For the text-containing cell, return its midpoint in [X, Y] coordinate format. 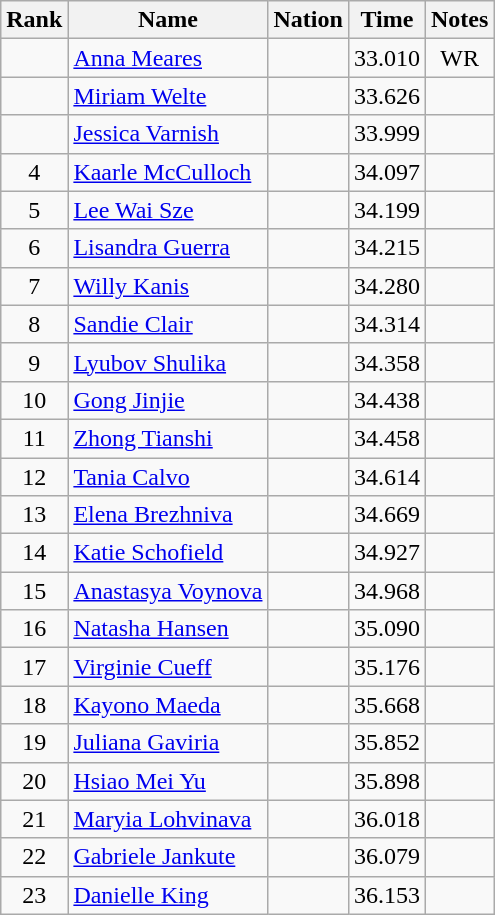
Willy Kanis [168, 286]
17 [34, 667]
Kayono Maeda [168, 705]
35.090 [386, 629]
34.280 [386, 286]
33.626 [386, 96]
36.153 [386, 895]
Maryia Lohvinava [168, 819]
35.668 [386, 705]
Virginie Cueff [168, 667]
Hsiao Mei Yu [168, 781]
Time [386, 20]
Lee Wai Sze [168, 210]
36.079 [386, 857]
Danielle King [168, 895]
15 [34, 591]
33.010 [386, 58]
22 [34, 857]
Anastasya Voynova [168, 591]
23 [34, 895]
Zhong Tianshi [168, 438]
Sandie Clair [168, 324]
Anna Meares [168, 58]
Name [168, 20]
20 [34, 781]
Juliana Gaviria [168, 743]
34.358 [386, 362]
WR [459, 58]
33.999 [386, 134]
9 [34, 362]
11 [34, 438]
Elena Brezhniva [168, 515]
10 [34, 400]
34.927 [386, 553]
Natasha Hansen [168, 629]
35.898 [386, 781]
Lyubov Shulika [168, 362]
14 [34, 553]
Gabriele Jankute [168, 857]
35.176 [386, 667]
Gong Jinjie [168, 400]
34.314 [386, 324]
18 [34, 705]
7 [34, 286]
34.097 [386, 172]
34.614 [386, 477]
36.018 [386, 819]
21 [34, 819]
19 [34, 743]
Kaarle McCulloch [168, 172]
5 [34, 210]
13 [34, 515]
Notes [459, 20]
Nation [308, 20]
34.199 [386, 210]
Tania Calvo [168, 477]
34.215 [386, 248]
35.852 [386, 743]
Rank [34, 20]
34.968 [386, 591]
Katie Schofield [168, 553]
Lisandra Guerra [168, 248]
Miriam Welte [168, 96]
16 [34, 629]
34.458 [386, 438]
34.438 [386, 400]
6 [34, 248]
4 [34, 172]
8 [34, 324]
Jessica Varnish [168, 134]
34.669 [386, 515]
12 [34, 477]
